Capture the cell that displays the provided text and extract its (X, Y) central coordinate. 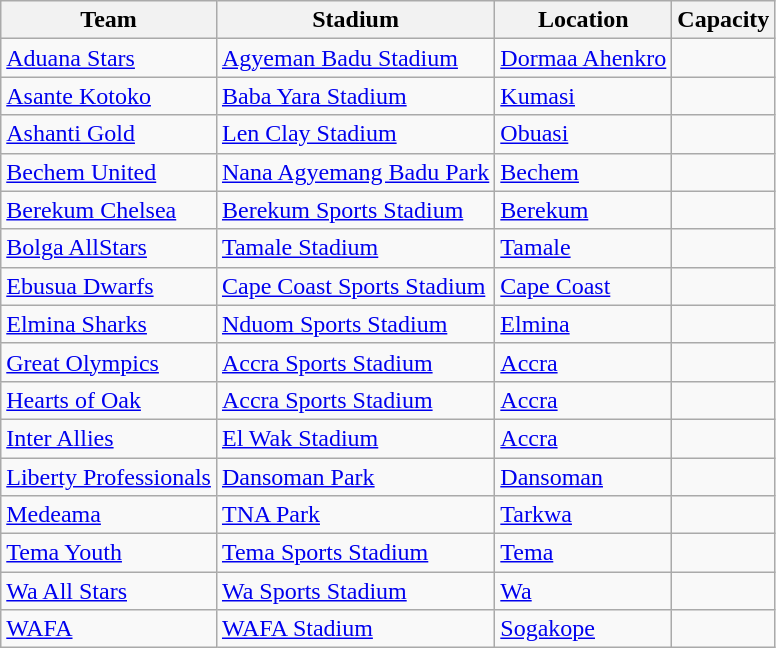
Berekum Sports Stadium (355, 210)
Inter Allies (109, 438)
Agyeman Badu Stadium (355, 58)
Cape Coast Sports Stadium (355, 286)
Team (109, 20)
Wa All Stars (109, 591)
Sogakope (584, 629)
Tarkwa (584, 515)
Nduom Sports Stadium (355, 324)
Tema Sports Stadium (355, 553)
Bechem (584, 172)
Liberty Professionals (109, 477)
Tema (584, 553)
Len Clay Stadium (355, 134)
Asante Kotoko (109, 96)
Baba Yara Stadium (355, 96)
Location (584, 20)
Elmina (584, 324)
El Wak Stadium (355, 438)
Berekum (584, 210)
Wa (584, 591)
Dansoman (584, 477)
Capacity (724, 20)
Bolga AllStars (109, 248)
Dansoman Park (355, 477)
Berekum Chelsea (109, 210)
Cape Coast (584, 286)
Elmina Sharks (109, 324)
Nana Agyemang Badu Park (355, 172)
WAFA Stadium (355, 629)
Ashanti Gold (109, 134)
Ebusua Dwarfs (109, 286)
Medeama (109, 515)
Dormaa Ahenkro (584, 58)
WAFA (109, 629)
Kumasi (584, 96)
Obuasi (584, 134)
Tamale Stadium (355, 248)
Tamale (584, 248)
Great Olympics (109, 362)
Stadium (355, 20)
Wa Sports Stadium (355, 591)
TNA Park (355, 515)
Bechem United (109, 172)
Tema Youth (109, 553)
Aduana Stars (109, 58)
Hearts of Oak (109, 400)
